Pinpoint the cell where the given text exists, returning its (X, Y) midpoint coordinate. 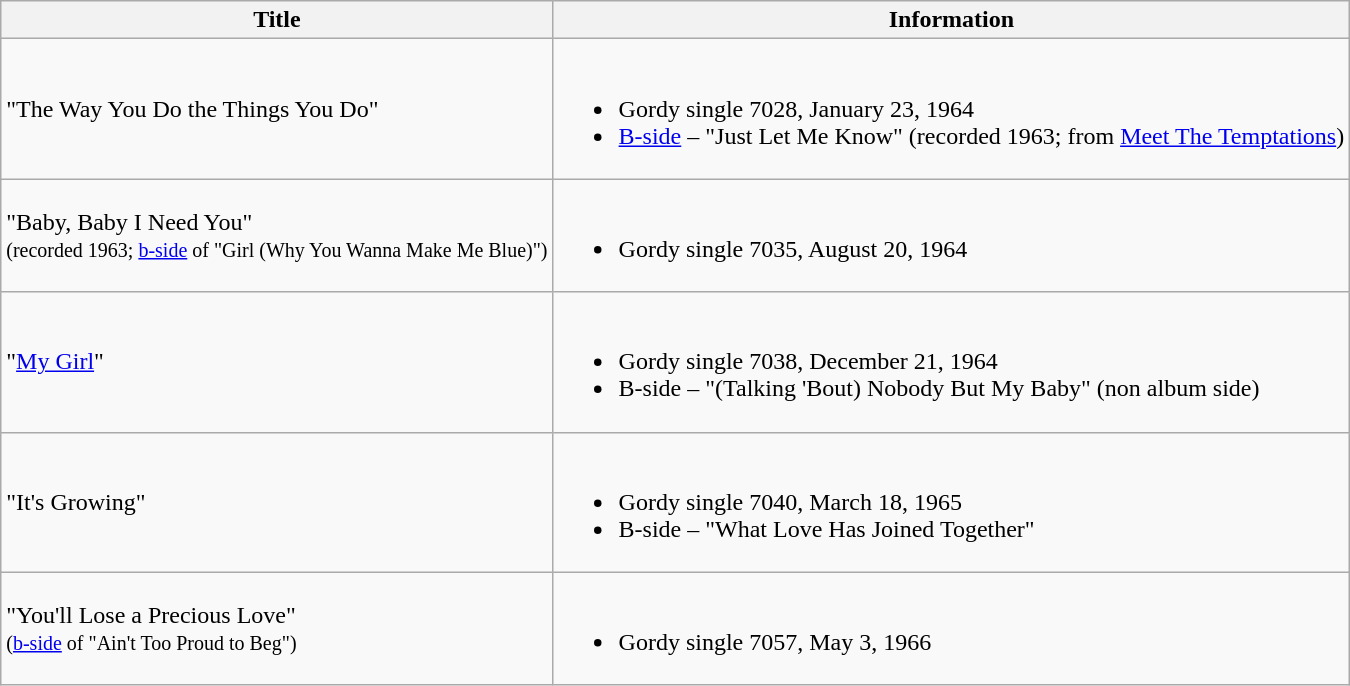
Gordy single 7057, May 3, 1966 (952, 628)
Title (277, 20)
Gordy single 7038, December 21, 1964B-side – "(Talking 'Bout) Nobody But My Baby" (non album side) (952, 362)
Gordy single 7028, January 23, 1964B-side – "Just Let Me Know" (recorded 1963; from Meet The Temptations) (952, 109)
"It's Growing" (277, 502)
"Baby, Baby I Need You"(recorded 1963; b-side of "Girl (Why You Wanna Make Me Blue)") (277, 236)
Information (952, 20)
"You'll Lose a Precious Love"(b-side of "Ain't Too Proud to Beg") (277, 628)
"My Girl" (277, 362)
"The Way You Do the Things You Do" (277, 109)
Gordy single 7040, March 18, 1965B-side – "What Love Has Joined Together" (952, 502)
Gordy single 7035, August 20, 1964 (952, 236)
